Provide the (X, Y) coordinate of the cell's center where the given text is located.  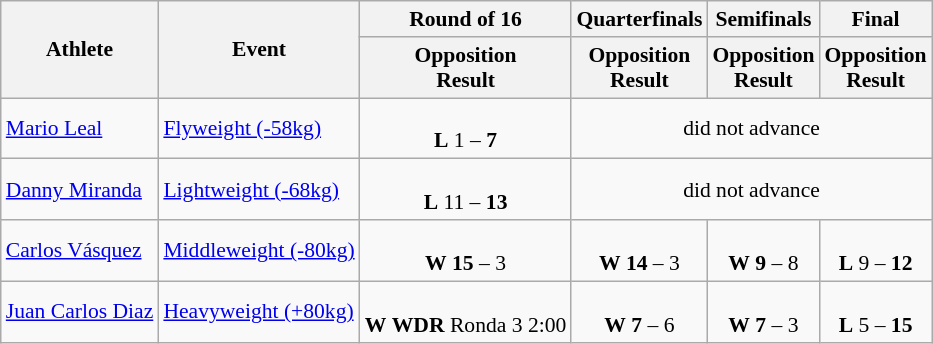
W WDR Ronda 3 2:00 (466, 312)
L 1 – 7 (466, 128)
Quarterfinals (639, 19)
Danny Miranda (80, 190)
Semifinals (763, 19)
Carlos Vásquez (80, 250)
L 11 – 13 (466, 190)
Heavyweight (+80kg) (258, 312)
Mario Leal (80, 128)
Event (258, 50)
Lightweight (-68kg) (258, 190)
W 7 – 3 (763, 312)
Flyweight (-58kg) (258, 128)
Middleweight (-80kg) (258, 250)
L 9 – 12 (875, 250)
L 5 – 15 (875, 312)
Round of 16 (466, 19)
W 9 – 8 (763, 250)
W 14 – 3 (639, 250)
Athlete (80, 50)
Juan Carlos Diaz (80, 312)
W 7 – 6 (639, 312)
Final (875, 19)
W 15 – 3 (466, 250)
